Capture the cell that displays the provided text and extract its (x, y) central coordinate. 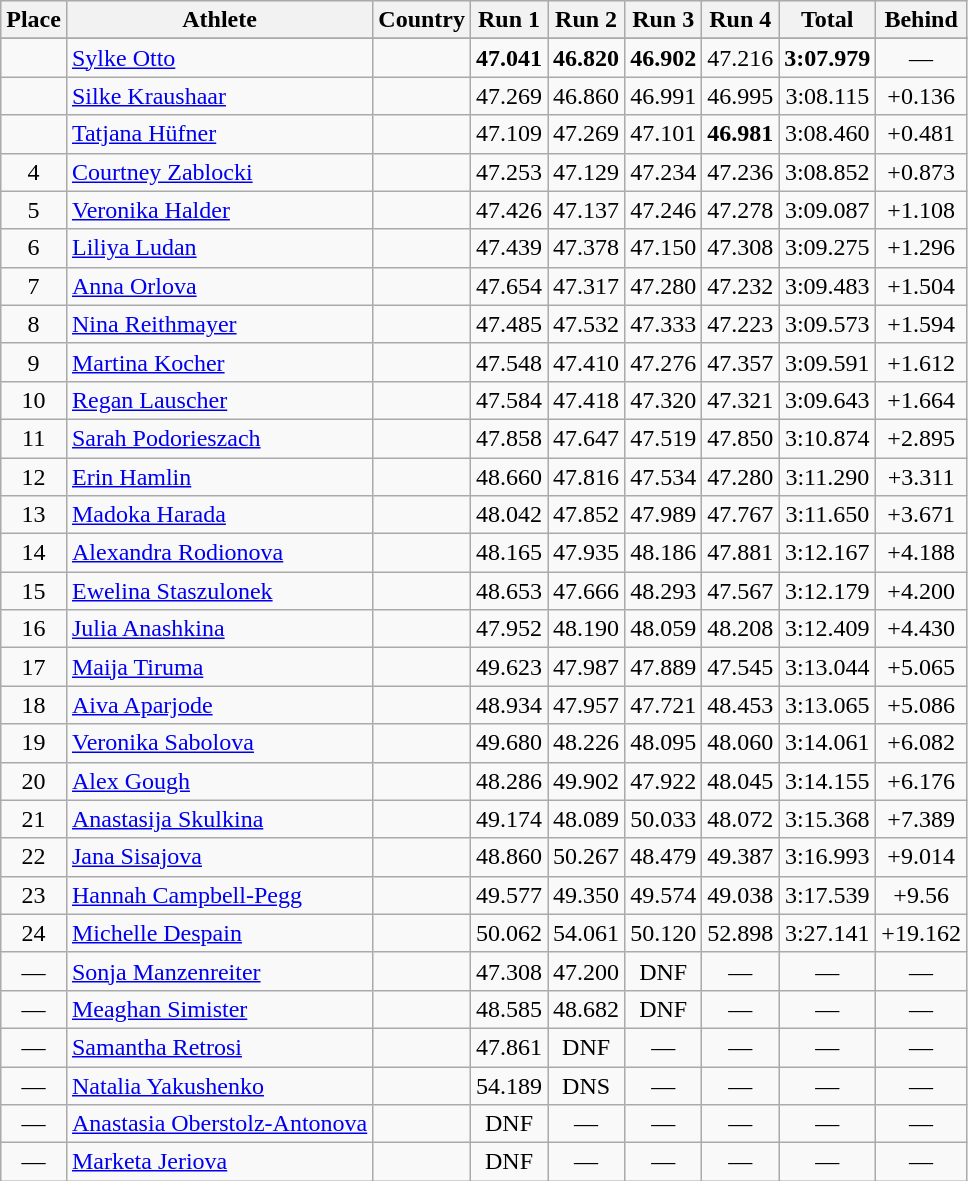
Athlete (219, 20)
52.898 (740, 933)
+0.136 (922, 96)
4 (34, 172)
48.860 (510, 857)
47.129 (586, 172)
Madoka Harada (219, 515)
Place (34, 20)
Silke Kraushaar (219, 96)
47.333 (664, 324)
+6.176 (922, 781)
+1.504 (922, 286)
3:11.290 (828, 477)
16 (34, 629)
6 (34, 248)
50.033 (664, 819)
47.548 (510, 362)
47.889 (664, 667)
50.120 (664, 933)
+5.065 (922, 667)
Sonja Manzenreiter (219, 971)
Nina Reithmayer (219, 324)
3:09.591 (828, 362)
49.174 (510, 819)
Run 4 (740, 20)
46.991 (664, 96)
3:08.852 (828, 172)
47.278 (740, 210)
20 (34, 781)
Natalia Yakushenko (219, 1085)
+7.389 (922, 819)
47.957 (586, 705)
47.109 (510, 134)
11 (34, 438)
47.223 (740, 324)
47.426 (510, 210)
+2.895 (922, 438)
Sylke Otto (219, 58)
+19.162 (922, 933)
47.881 (740, 553)
5 (34, 210)
47.721 (664, 705)
3:13.044 (828, 667)
+4.200 (922, 591)
14 (34, 553)
47.041 (510, 58)
8 (34, 324)
Veronika Halder (219, 210)
21 (34, 819)
3:14.155 (828, 781)
47.922 (664, 781)
49.038 (740, 895)
47.584 (510, 400)
DNS (586, 1085)
48.479 (664, 857)
49.574 (664, 895)
Ewelina Staszulonek (219, 591)
+0.481 (922, 134)
15 (34, 591)
+6.082 (922, 743)
+4.188 (922, 553)
48.190 (586, 629)
13 (34, 515)
Erin Hamlin (219, 477)
Marketa Jeriova (219, 1162)
10 (34, 400)
+1.296 (922, 248)
47.534 (664, 477)
9 (34, 362)
+9.014 (922, 857)
47.952 (510, 629)
Total (828, 20)
Liliya Ludan (219, 248)
47.439 (510, 248)
+5.086 (922, 705)
47.232 (740, 286)
Aiva Aparjode (219, 705)
Country (422, 20)
47.150 (664, 248)
Run 2 (586, 20)
47.410 (586, 362)
50.062 (510, 933)
Run 1 (510, 20)
47.418 (586, 400)
47.317 (586, 286)
18 (34, 705)
48.208 (740, 629)
3:11.650 (828, 515)
47.234 (664, 172)
47.666 (586, 591)
48.934 (510, 705)
Samantha Retrosi (219, 1047)
19 (34, 743)
48.653 (510, 591)
+1.612 (922, 362)
47.378 (586, 248)
48.059 (664, 629)
47.532 (586, 324)
46.995 (740, 96)
Julia Anashkina (219, 629)
7 (34, 286)
3:08.460 (828, 134)
+4.430 (922, 629)
3:08.115 (828, 96)
47.321 (740, 400)
46.860 (586, 96)
49.902 (586, 781)
47.567 (740, 591)
Anna Orlova (219, 286)
47.767 (740, 515)
47.519 (664, 438)
47.861 (510, 1047)
3:12.167 (828, 553)
3:17.539 (828, 895)
3:09.483 (828, 286)
Anastasija Skulkina (219, 819)
24 (34, 933)
Veronika Sabolova (219, 743)
46.902 (664, 58)
22 (34, 857)
48.165 (510, 553)
Sarah Podorieszach (219, 438)
Alexandra Rodionova (219, 553)
49.350 (586, 895)
Meaghan Simister (219, 1009)
47.101 (664, 134)
47.647 (586, 438)
48.226 (586, 743)
Tatjana Hüfner (219, 134)
3:16.993 (828, 857)
23 (34, 895)
+1.108 (922, 210)
3:09.087 (828, 210)
47.989 (664, 515)
47.545 (740, 667)
47.357 (740, 362)
47.200 (586, 971)
+0.873 (922, 172)
48.682 (586, 1009)
3:15.368 (828, 819)
Alex Gough (219, 781)
48.089 (586, 819)
48.186 (664, 553)
Anastasia Oberstolz-Antonova (219, 1124)
Run 3 (664, 20)
47.816 (586, 477)
49.577 (510, 895)
Regan Lauscher (219, 400)
3:09.643 (828, 400)
47.253 (510, 172)
3:09.573 (828, 324)
47.654 (510, 286)
3:09.275 (828, 248)
48.286 (510, 781)
12 (34, 477)
54.061 (586, 933)
46.820 (586, 58)
Martina Kocher (219, 362)
54.189 (510, 1085)
50.267 (586, 857)
+3.671 (922, 515)
3:14.061 (828, 743)
49.623 (510, 667)
3:27.141 (828, 933)
49.387 (740, 857)
47.320 (664, 400)
+1.664 (922, 400)
+3.311 (922, 477)
48.042 (510, 515)
48.045 (740, 781)
48.660 (510, 477)
+9.56 (922, 895)
47.858 (510, 438)
48.095 (664, 743)
Hannah Campbell-Pegg (219, 895)
47.216 (740, 58)
48.585 (510, 1009)
47.935 (586, 553)
49.680 (510, 743)
47.485 (510, 324)
17 (34, 667)
3:13.065 (828, 705)
47.850 (740, 438)
Behind (922, 20)
3:12.179 (828, 591)
47.852 (586, 515)
Maija Tiruma (219, 667)
48.293 (664, 591)
Michelle Despain (219, 933)
47.987 (586, 667)
47.236 (740, 172)
47.137 (586, 210)
+1.594 (922, 324)
Courtney Zablocki (219, 172)
48.453 (740, 705)
48.072 (740, 819)
47.246 (664, 210)
3:12.409 (828, 629)
Jana Sisajova (219, 857)
3:07.979 (828, 58)
47.276 (664, 362)
48.060 (740, 743)
3:10.874 (828, 438)
46.981 (740, 134)
